Return (x, y) of the center of cell containing provided text 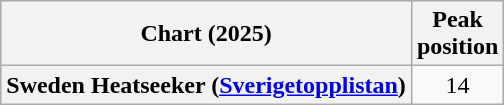
Chart (2025) (206, 34)
14 (457, 85)
Peakposition (457, 34)
Sweden Heatseeker (Sverigetopplistan) (206, 85)
